Provide the [x, y] coordinate of the cell's center where the given text is located.  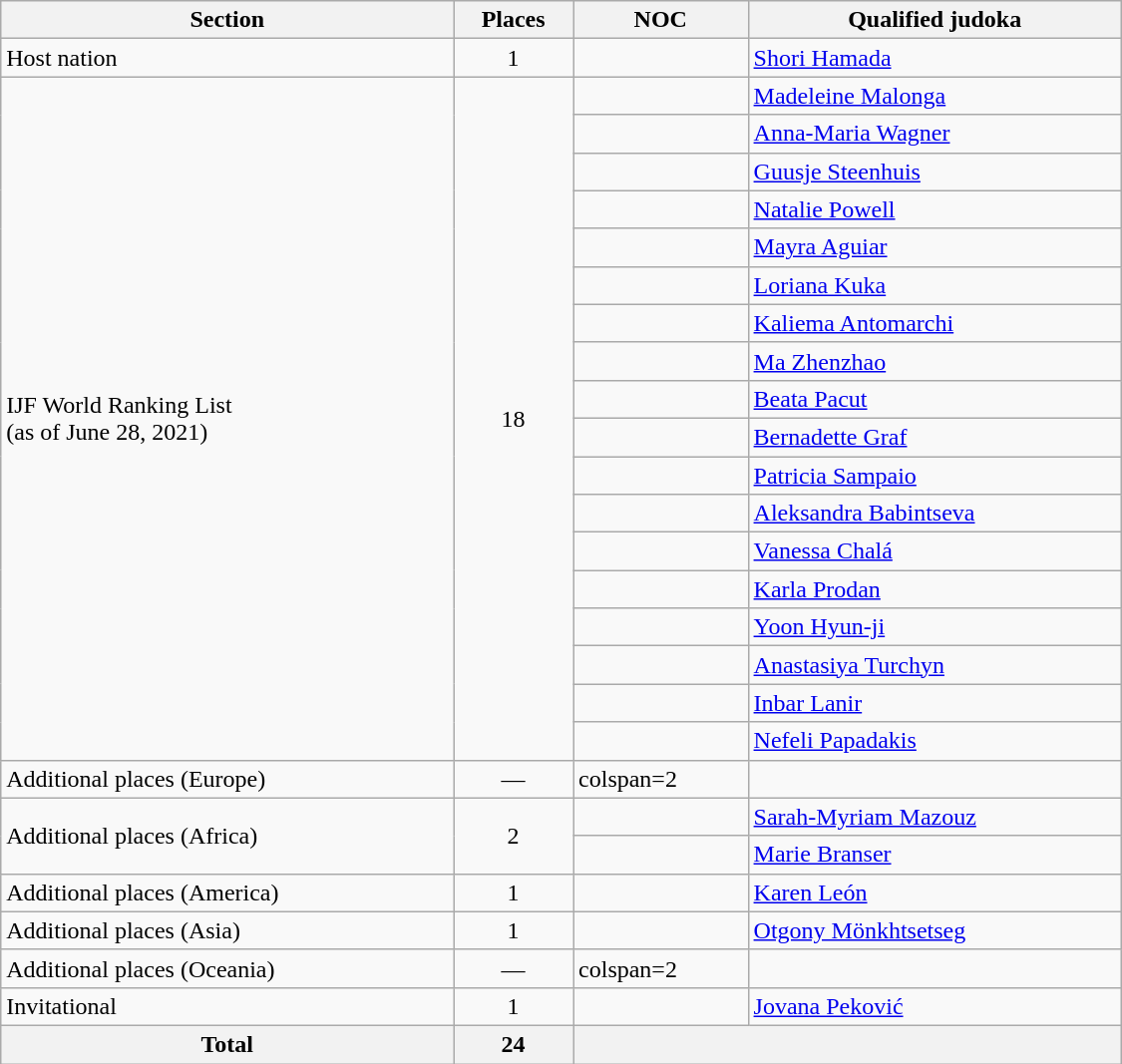
Sarah-Myriam Mazouz [935, 817]
Nefeli Papadakis [935, 741]
IJF World Ranking List(as of June 28, 2021) [227, 419]
2 [514, 836]
Bernadette Graf [935, 437]
Additional places (America) [227, 892]
Additional places (Africa) [227, 836]
Kaliema Antomarchi [935, 323]
Marie Branser [935, 855]
Additional places (Europe) [227, 779]
Total [227, 1044]
Shori Hamada [935, 58]
Karla Prodan [935, 589]
Yoon Hyun-ji [935, 627]
Patricia Sampaio [935, 476]
Otgony Mönkhtsetseg [935, 930]
Beata Pacut [935, 399]
24 [514, 1044]
Vanessa Chalá [935, 551]
Additional places (Oceania) [227, 968]
Inbar Lanir [935, 703]
Guusje Steenhuis [935, 172]
Anastasiya Turchyn [935, 665]
Ma Zhenzhao [935, 361]
Qualified judoka [935, 20]
Places [514, 20]
Natalie Powell [935, 209]
NOC [661, 20]
18 [514, 419]
Additional places (Asia) [227, 930]
Mayra Aguiar [935, 247]
Host nation [227, 58]
Jovana Peković [935, 1006]
Aleksandra Babintseva [935, 514]
Invitational [227, 1006]
Anna-Maria Wagner [935, 134]
Section [227, 20]
Madeleine Malonga [935, 96]
Loriana Kuka [935, 285]
Karen León [935, 892]
